Provide the (X, Y) coordinate of the cell's center where the given text is located.  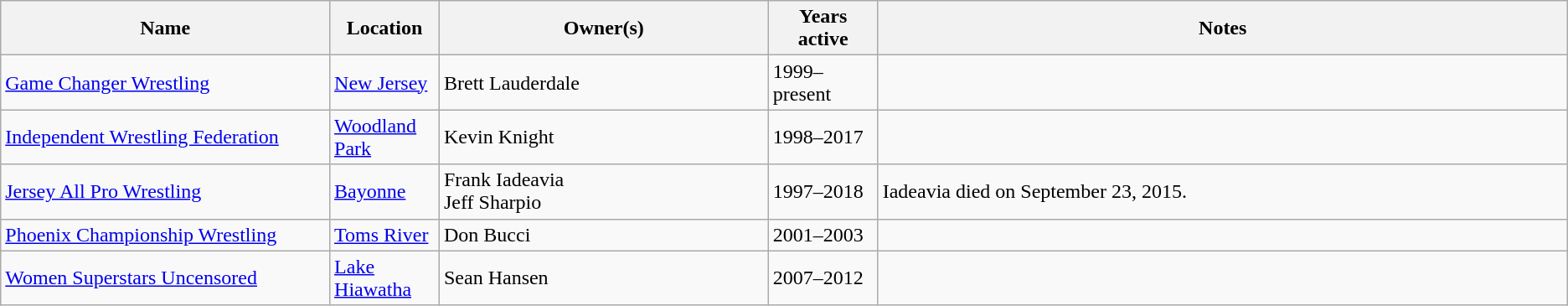
Owner(s) (603, 29)
Woodland Park (385, 137)
Name (166, 29)
2007–2012 (823, 278)
Location (385, 29)
Game Changer Wrestling (166, 82)
Kevin Knight (603, 137)
1997–2018 (823, 191)
Years active (823, 29)
Bayonne (385, 191)
1998–2017 (823, 137)
Women Superstars Uncensored (166, 278)
1999–present (823, 82)
Iadeavia died on September 23, 2015. (1223, 191)
Brett Lauderdale (603, 82)
Independent Wrestling Federation (166, 137)
Lake Hiawatha (385, 278)
Frank IadeaviaJeff Sharpio (603, 191)
Toms River (385, 235)
2001–2003 (823, 235)
Sean Hansen (603, 278)
Phoenix Championship Wrestling (166, 235)
New Jersey (385, 82)
Jersey All Pro Wrestling (166, 191)
Don Bucci (603, 235)
Notes (1223, 29)
